Extract the [x, y] coordinate from the center of the cell holding the provided text.  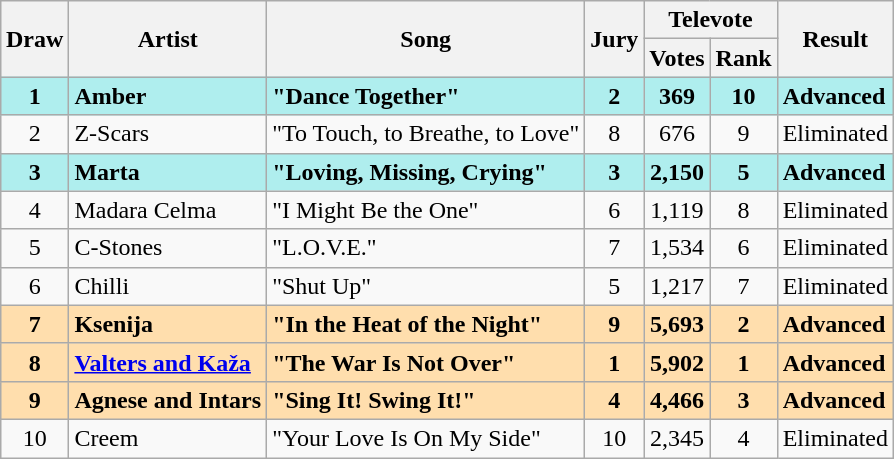
Madara Celma [168, 210]
Song [426, 39]
"Loving, Missing, Crying" [426, 172]
"Dance Together" [426, 96]
1,217 [677, 286]
Rank [744, 58]
2,150 [677, 172]
Draw [34, 39]
Artist [168, 39]
Jury [614, 39]
5,902 [677, 362]
"Your Love Is On My Side" [426, 438]
1,119 [677, 210]
Valters and Kaža [168, 362]
Result [835, 39]
369 [677, 96]
5,693 [677, 324]
"I Might Be the One" [426, 210]
4,466 [677, 400]
Agnese and Intars [168, 400]
Televote [710, 20]
"Shut Up" [426, 286]
"L.O.V.E." [426, 248]
Marta [168, 172]
1,534 [677, 248]
2,345 [677, 438]
Amber [168, 96]
Z-Scars [168, 134]
C-Stones [168, 248]
"Sing It! Swing It!" [426, 400]
"In the Heat of the Night" [426, 324]
Chilli [168, 286]
"The War Is Not Over" [426, 362]
Creem [168, 438]
Ksenija [168, 324]
676 [677, 134]
"To Touch, to Breathe, to Love" [426, 134]
Votes [677, 58]
